Capture the cell that displays the provided text and extract its (x, y) central coordinate. 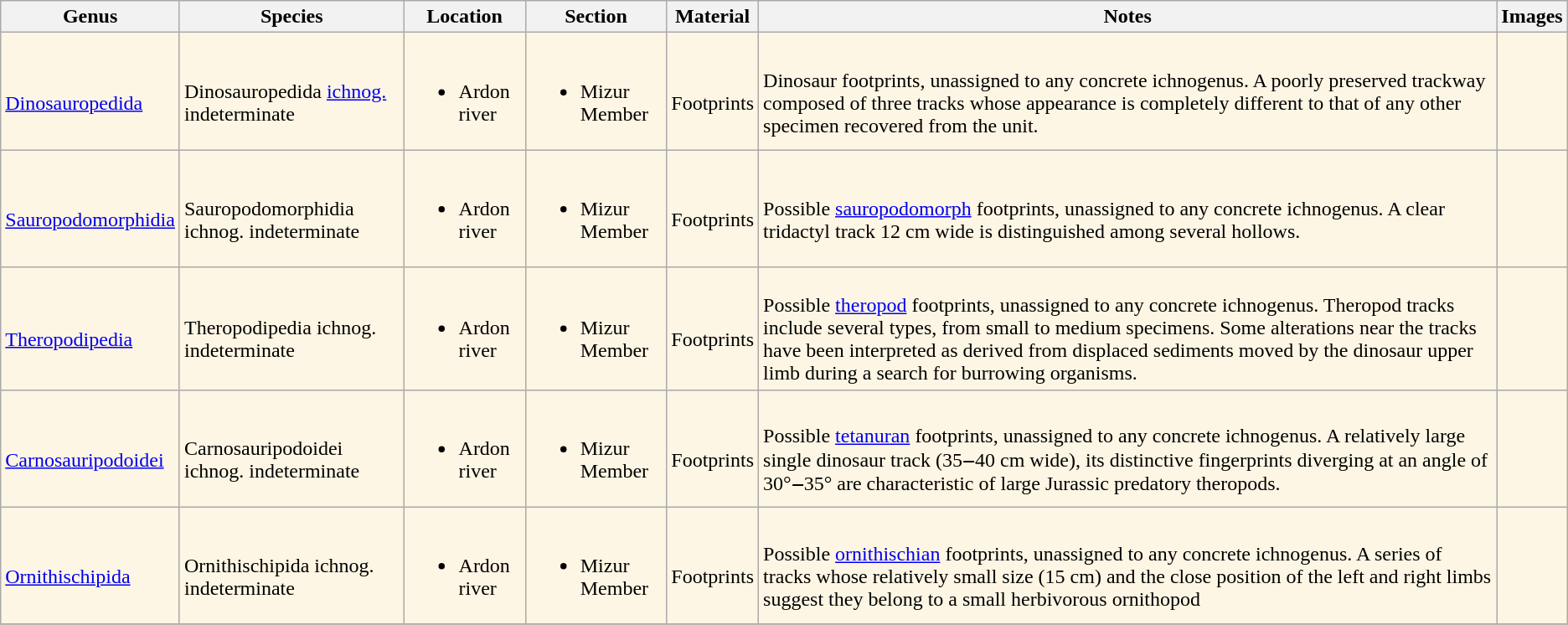
Sauropodomorphidia (90, 209)
Theropodipedia (90, 328)
Species (291, 17)
Images (1532, 17)
Ornithischipida (90, 566)
Location (464, 17)
Theropodipedia ichnog. indeterminate (291, 328)
Ornithischipida ichnog. indeterminate (291, 566)
Section (596, 17)
Carnosauripodoidei ichnog. indeterminate (291, 448)
Carnosauripodoidei (90, 448)
Dinosauropedida ichnog. indeterminate (291, 91)
Material (713, 17)
Dinosauropedida (90, 91)
Possible sauropodomorph footprints, unassigned to any concrete ichnogenus. A clear tridactyl track 12 cm wide is distinguished among several hollows. (1127, 209)
Notes (1127, 17)
Genus (90, 17)
Sauropodomorphidia ichnog. indeterminate (291, 209)
